Identify which cell holds the provided text, then report its [x, y] central coordinate. 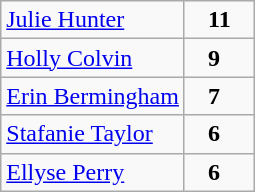
Stafanie Taylor [93, 134]
Holly Colvin [93, 58]
Erin Bermingham [93, 96]
7 [219, 96]
11 [219, 20]
Ellyse Perry [93, 172]
Julie Hunter [93, 20]
9 [219, 58]
